Output the [X, Y] coordinate of the center of the cell containing the given text.  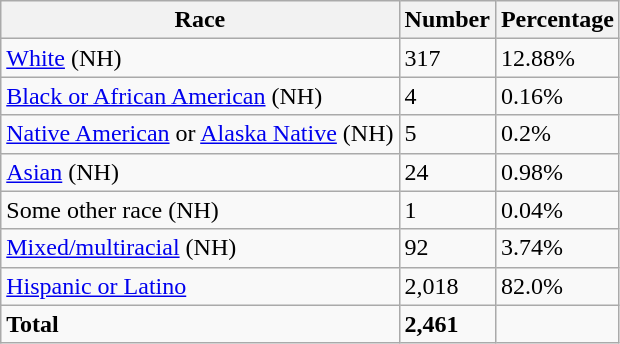
24 [447, 172]
5 [447, 134]
Percentage [557, 20]
Some other race (NH) [200, 210]
0.2% [557, 134]
12.88% [557, 58]
0.98% [557, 172]
Race [200, 20]
Total [200, 324]
1 [447, 210]
0.16% [557, 96]
2,018 [447, 286]
Mixed/multiracial (NH) [200, 248]
92 [447, 248]
Number [447, 20]
Native American or Alaska Native (NH) [200, 134]
317 [447, 58]
White (NH) [200, 58]
2,461 [447, 324]
3.74% [557, 248]
Black or African American (NH) [200, 96]
0.04% [557, 210]
4 [447, 96]
Asian (NH) [200, 172]
82.0% [557, 286]
Hispanic or Latino [200, 286]
